Search for the cell housing the specified text and yield its [x, y] center coordinate. 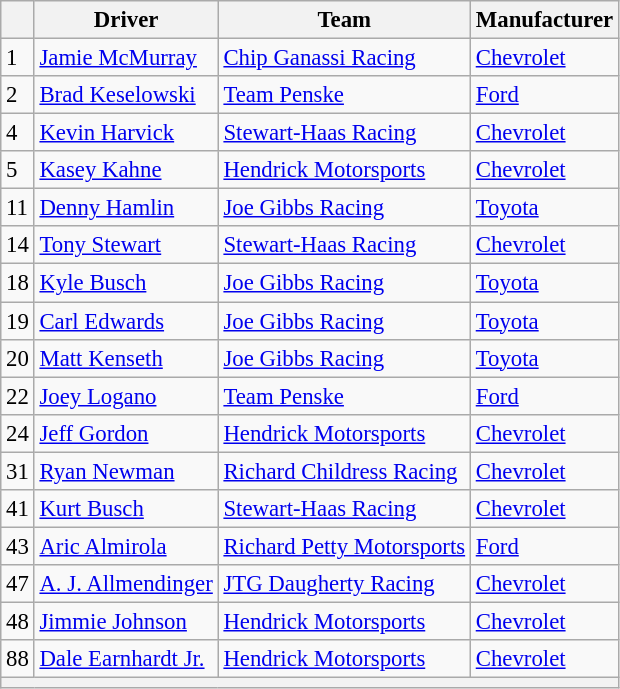
Aric Almirola [126, 546]
Denny Hamlin [126, 208]
Richard Petty Motorsports [344, 546]
20 [18, 358]
Kasey Kahne [126, 170]
14 [18, 245]
Chip Ganassi Racing [344, 58]
Ryan Newman [126, 471]
Carl Edwards [126, 321]
Joey Logano [126, 396]
41 [18, 509]
43 [18, 546]
Kyle Busch [126, 283]
Tony Stewart [126, 245]
5 [18, 170]
Jamie McMurray [126, 58]
Manufacturer [544, 20]
Jeff Gordon [126, 433]
A. J. Allmendinger [126, 584]
Kevin Harvick [126, 133]
Dale Earnhardt Jr. [126, 659]
JTG Daugherty Racing [344, 584]
Jimmie Johnson [126, 621]
31 [18, 471]
4 [18, 133]
19 [18, 321]
Matt Kenseth [126, 358]
Richard Childress Racing [344, 471]
88 [18, 659]
24 [18, 433]
Brad Keselowski [126, 95]
Driver [126, 20]
22 [18, 396]
47 [18, 584]
11 [18, 208]
Kurt Busch [126, 509]
18 [18, 283]
Team [344, 20]
48 [18, 621]
1 [18, 58]
2 [18, 95]
